Determine the [x, y] coordinate at the center of the cell enclosing the given text.  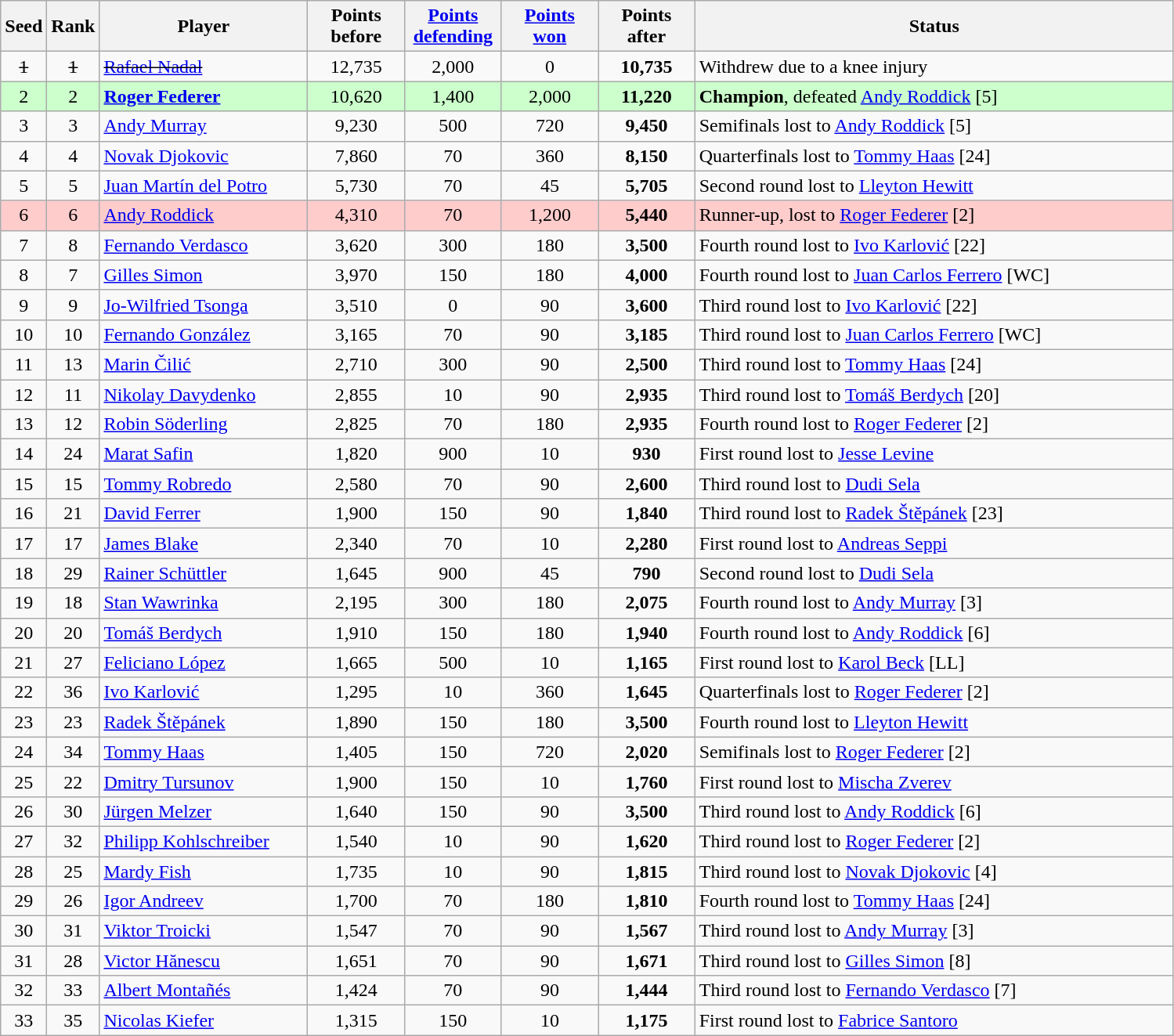
1,815 [647, 872]
Third round lost to Gilles Simon [8] [934, 961]
First round lost to Karol Beck [LL] [934, 662]
James Blake [204, 543]
1,200 [550, 215]
Tommy Haas [204, 752]
Nicolas Kiefer [204, 1020]
1,400 [453, 96]
Roger Federer [204, 96]
5,440 [647, 215]
Andy Murray [204, 126]
790 [647, 573]
Tomáš Berdych [204, 633]
3,600 [647, 305]
1,540 [356, 841]
Victor Hănescu [204, 961]
Gilles Simon [204, 275]
Third round lost to Juan Carlos Ferrero [WC] [934, 334]
2,710 [356, 364]
1,424 [356, 991]
2,600 [647, 484]
Third round lost to Tommy Haas [24] [934, 364]
Player [204, 27]
1,760 [647, 782]
Fourth round lost to Andy Murray [3] [934, 603]
Third round lost to Andy Roddick [6] [934, 811]
2,855 [356, 394]
35 [74, 1020]
Second round lost to Lleyton Hewitt [934, 186]
Champion, defeated Andy Roddick [5] [934, 96]
Fernando González [204, 334]
Third round lost to Radek Štěpánek [23] [934, 514]
Marin Čilić [204, 364]
First round lost to Fabrice Santoro [934, 1020]
1,295 [356, 692]
Fourth round lost to Tommy Haas [24] [934, 901]
1,940 [647, 633]
1,890 [356, 722]
Nikolay Davydenko [204, 394]
Rainer Schüttler [204, 573]
1,175 [647, 1020]
Status [934, 27]
2,500 [647, 364]
Dmitry Tursunov [204, 782]
7,860 [356, 156]
1,735 [356, 872]
1,810 [647, 901]
1,547 [356, 931]
First round lost to Mischa Zverev [934, 782]
1,820 [356, 454]
11,220 [647, 96]
1,700 [356, 901]
3,185 [647, 334]
3,620 [356, 245]
8,150 [647, 156]
Radek Štěpánek [204, 722]
16 [23, 514]
Andy Roddick [204, 215]
1,620 [647, 841]
Semifinals lost to Roger Federer [2] [934, 752]
1,671 [647, 961]
Jürgen Melzer [204, 811]
Withdrew due to a knee injury [934, 67]
2,075 [647, 603]
1,640 [356, 811]
Rafael Nadal [204, 67]
Rank [74, 27]
1,651 [356, 961]
Igor Andreev [204, 901]
1,840 [647, 514]
1,665 [356, 662]
Third round lost to Dudi Sela [934, 484]
3,510 [356, 305]
Ivo Karlović [204, 692]
First round lost to Jesse Levine [934, 454]
Fourth round lost to Lleyton Hewitt [934, 722]
5,730 [356, 186]
1,165 [647, 662]
Fernando Verdasco [204, 245]
930 [647, 454]
2,280 [647, 543]
Fourth round lost to Ivo Karlović [22] [934, 245]
4,000 [647, 275]
Jo-Wilfried Tsonga [204, 305]
9,230 [356, 126]
Runner-up, lost to Roger Federer [2] [934, 215]
Third round lost to Novak Djokovic [4] [934, 872]
1,315 [356, 1020]
Philipp Kohlschreiber [204, 841]
First round lost to Andreas Seppi [934, 543]
David Ferrer [204, 514]
3,970 [356, 275]
Tommy Robredo [204, 484]
5,705 [647, 186]
36 [74, 692]
2,195 [356, 603]
Third round lost to Ivo Karlović [22] [934, 305]
Points won [550, 27]
Albert Montañés [204, 991]
Quarterfinals lost to Roger Federer [2] [934, 692]
Marat Safin [204, 454]
Third round lost to Tomáš Berdych [20] [934, 394]
Juan Martín del Potro [204, 186]
Robin Söderling [204, 424]
Viktor Troicki [204, 931]
2,825 [356, 424]
Fourth round lost to Juan Carlos Ferrero [WC] [934, 275]
4,310 [356, 215]
Third round lost to Roger Federer [2] [934, 841]
1,405 [356, 752]
Second round lost to Dudi Sela [934, 573]
1,444 [647, 991]
Points before [356, 27]
Fourth round lost to Roger Federer [2] [934, 424]
Points after [647, 27]
1,910 [356, 633]
Mardy Fish [204, 872]
Novak Djokovic [204, 156]
Third round lost to Fernando Verdasco [7] [934, 991]
Fourth round lost to Andy Roddick [6] [934, 633]
3,165 [356, 334]
10,620 [356, 96]
2,340 [356, 543]
Stan Wawrinka [204, 603]
Third round lost to Andy Murray [3] [934, 931]
2,020 [647, 752]
Quarterfinals lost to Tommy Haas [24] [934, 156]
1,567 [647, 931]
Points defending [453, 27]
14 [23, 454]
9,450 [647, 126]
Semifinals lost to Andy Roddick [5] [934, 126]
34 [74, 752]
Feliciano López [204, 662]
10,735 [647, 67]
19 [23, 603]
Seed [23, 27]
12,735 [356, 67]
2,580 [356, 484]
